Identify which cell holds the provided text, then report its (x, y) central coordinate. 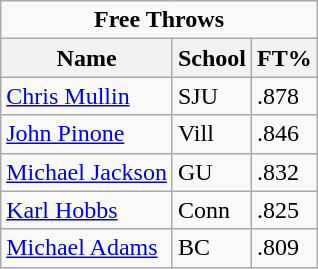
FT% (285, 58)
John Pinone (87, 134)
.825 (285, 210)
Vill (212, 134)
Free Throws (159, 20)
.878 (285, 96)
Name (87, 58)
.846 (285, 134)
.832 (285, 172)
School (212, 58)
Karl Hobbs (87, 210)
.809 (285, 248)
SJU (212, 96)
Michael Adams (87, 248)
Chris Mullin (87, 96)
BC (212, 248)
Conn (212, 210)
GU (212, 172)
Michael Jackson (87, 172)
